Identify which cell holds the provided text, then report its (X, Y) central coordinate. 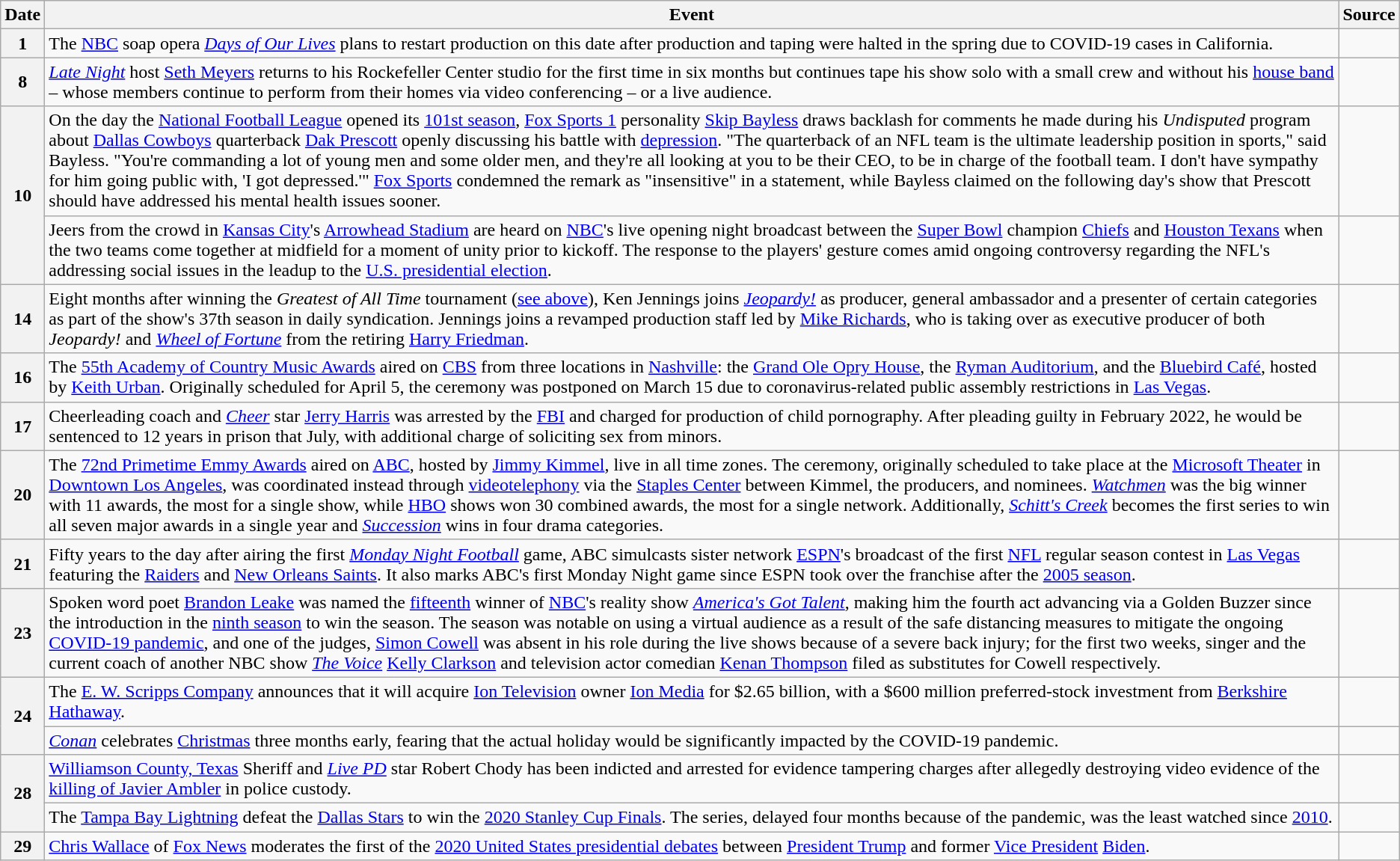
Event (692, 15)
Source (1369, 15)
10 (22, 195)
23 (22, 633)
17 (22, 426)
20 (22, 495)
Conan celebrates Christmas three months early, fearing that the actual holiday would be significantly impacted by the COVID-19 pandemic. (692, 740)
29 (22, 846)
8 (22, 82)
28 (22, 793)
14 (22, 319)
Date (22, 15)
1 (22, 43)
24 (22, 715)
16 (22, 377)
21 (22, 564)
Chris Wallace of Fox News moderates the first of the 2020 United States presidential debates between President Trump and former Vice President Biden. (692, 846)
